Detect which cell encompasses the target text, then output its (X, Y) center coordinate. 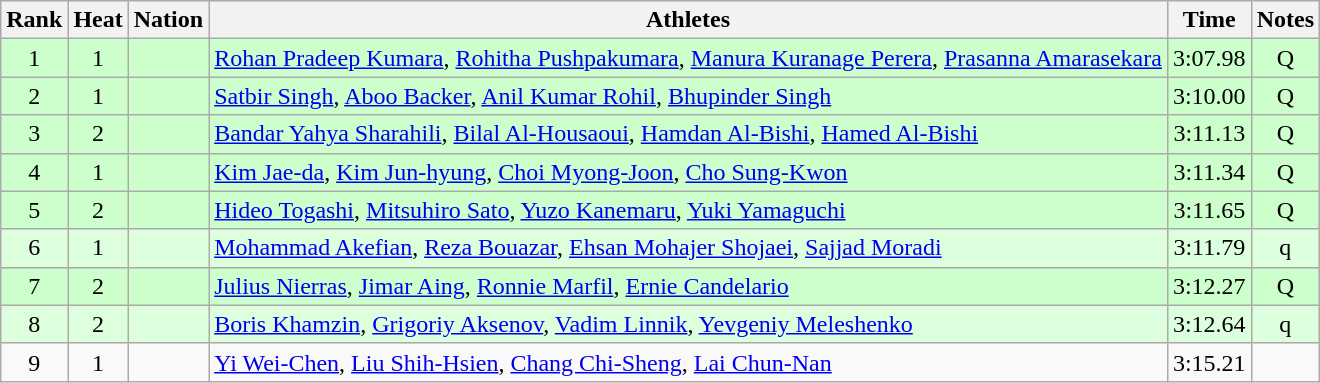
Kim Jae-da, Kim Jun-hyung, Choi Myong-Joon, Cho Sung-Kwon (688, 172)
3:11.34 (1209, 172)
3:12.64 (1209, 324)
Yi Wei-Chen, Liu Shih-Hsien, Chang Chi-Sheng, Lai Chun-Nan (688, 362)
Rank (34, 20)
Time (1209, 20)
Rohan Pradeep Kumara, Rohitha Pushpakumara, Manura Kuranage Perera, Prasanna Amarasekara (688, 58)
Notes (1285, 20)
3:10.00 (1209, 96)
Boris Khamzin, Grigoriy Aksenov, Vadim Linnik, Yevgeniy Meleshenko (688, 324)
6 (34, 248)
Julius Nierras, Jimar Aing, Ronnie Marfil, Ernie Candelario (688, 286)
Bandar Yahya Sharahili, Bilal Al-Housaoui, Hamdan Al-Bishi, Hamed Al-Bishi (688, 134)
8 (34, 324)
7 (34, 286)
3:07.98 (1209, 58)
3:11.65 (1209, 210)
3:12.27 (1209, 286)
3:15.21 (1209, 362)
3:11.79 (1209, 248)
Satbir Singh, Aboo Backer, Anil Kumar Rohil, Bhupinder Singh (688, 96)
Nation (168, 20)
3:11.13 (1209, 134)
3 (34, 134)
Athletes (688, 20)
Mohammad Akefian, Reza Bouazar, Ehsan Mohajer Shojaei, Sajjad Moradi (688, 248)
Heat (98, 20)
9 (34, 362)
Hideo Togashi, Mitsuhiro Sato, Yuzo Kanemaru, Yuki Yamaguchi (688, 210)
4 (34, 172)
5 (34, 210)
